For the text-containing cell, return its midpoint in (x, y) coordinate format. 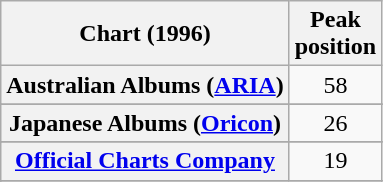
Official Charts Company (145, 161)
26 (335, 123)
Japanese Albums (Oricon) (145, 123)
Australian Albums (ARIA) (145, 85)
Peakposition (335, 34)
19 (335, 161)
Chart (1996) (145, 34)
58 (335, 85)
